Identify which cell holds the provided text, then report its [X, Y] central coordinate. 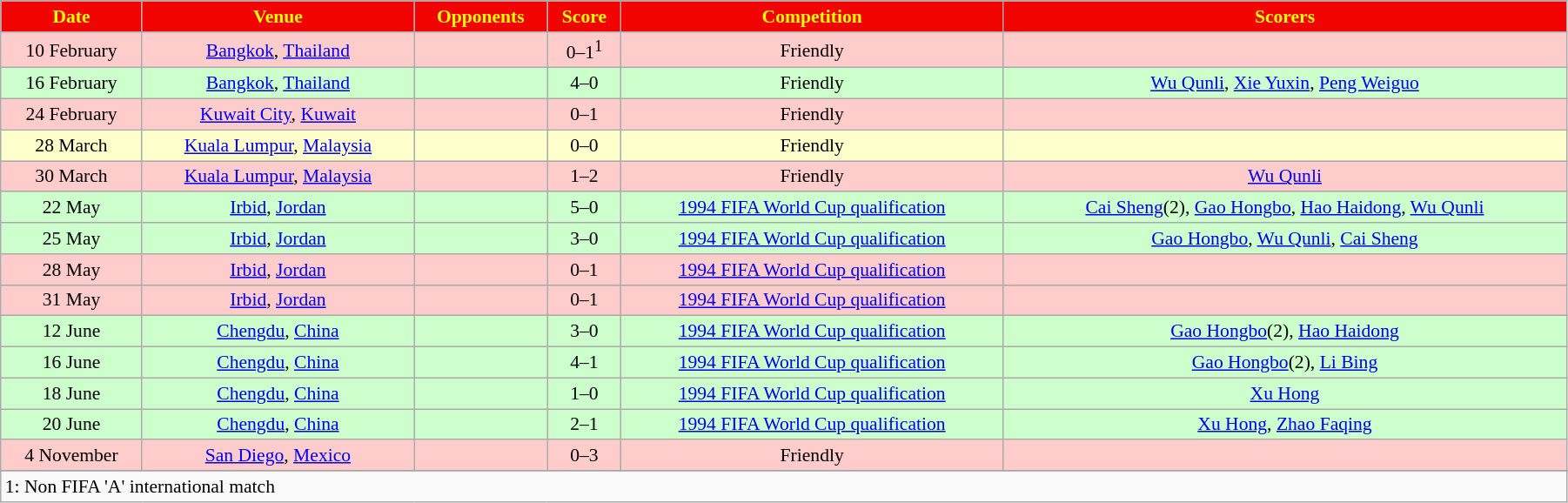
Cai Sheng(2), Gao Hongbo, Hao Haidong, Wu Qunli [1284, 208]
25 May [71, 238]
4–1 [585, 363]
Competition [813, 17]
1–0 [585, 393]
Kuwait City, Kuwait [278, 115]
5–0 [585, 208]
0–0 [585, 145]
Venue [278, 17]
Gao Hongbo, Wu Qunli, Cai Sheng [1284, 238]
16 June [71, 363]
2–1 [585, 425]
Xu Hong [1284, 393]
Opponents [480, 17]
San Diego, Mexico [278, 456]
24 February [71, 115]
22 May [71, 208]
Date [71, 17]
Score [585, 17]
Xu Hong, Zhao Faqing [1284, 425]
0–3 [585, 456]
4–0 [585, 84]
1–2 [585, 177]
0–11 [585, 50]
28 May [71, 270]
30 March [71, 177]
16 February [71, 84]
10 February [71, 50]
Scorers [1284, 17]
Wu Qunli [1284, 177]
12 June [71, 332]
Wu Qunli, Xie Yuxin, Peng Weiguo [1284, 84]
31 May [71, 300]
1: Non FIFA 'A' international match [784, 486]
20 June [71, 425]
18 June [71, 393]
Gao Hongbo(2), Hao Haidong [1284, 332]
28 March [71, 145]
Gao Hongbo(2), Li Bing [1284, 363]
4 November [71, 456]
